Locate the cell with the specified text and output its (x, y) center coordinate. 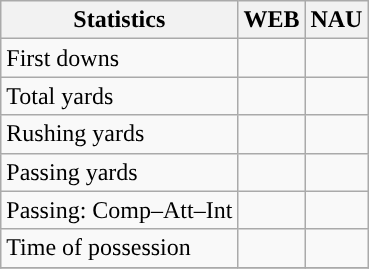
Passing yards (120, 172)
Passing: Comp–Att–Int (120, 210)
Total yards (120, 96)
Rushing yards (120, 134)
Time of possession (120, 248)
NAU (336, 20)
WEB (272, 20)
First downs (120, 58)
Statistics (120, 20)
